For the text-containing cell, return its midpoint in [x, y] coordinate format. 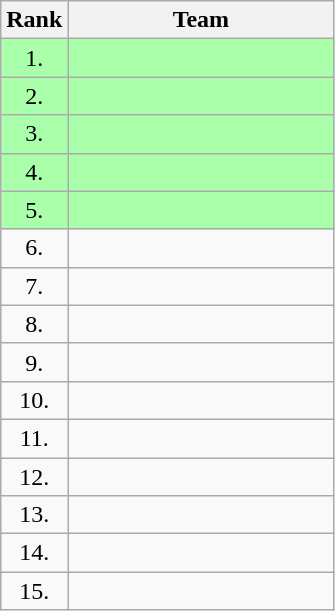
7. [34, 286]
9. [34, 362]
11. [34, 438]
5. [34, 210]
1. [34, 58]
13. [34, 515]
3. [34, 134]
4. [34, 172]
10. [34, 400]
6. [34, 248]
12. [34, 477]
15. [34, 591]
2. [34, 96]
Team [201, 20]
8. [34, 324]
Rank [34, 20]
14. [34, 553]
